Search for the cell housing the specified text and yield its (x, y) center coordinate. 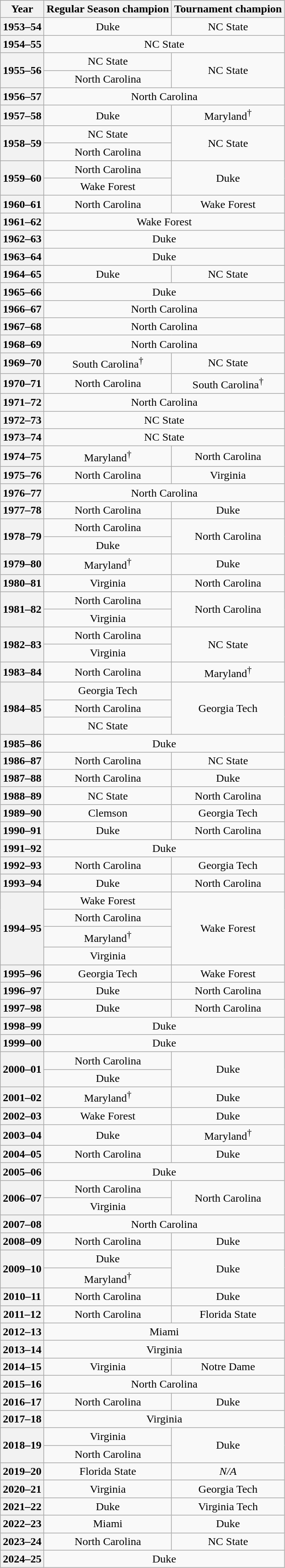
1970–71 (22, 384)
1994–95 (22, 928)
1991–92 (22, 848)
2012–13 (22, 1332)
1984–85 (22, 708)
2001–02 (22, 1097)
1953–54 (22, 27)
1969–70 (22, 363)
2000–01 (22, 1070)
1983–84 (22, 672)
1986–87 (22, 761)
1959–60 (22, 178)
Clemson (108, 813)
1993–94 (22, 883)
2007–08 (22, 1224)
1976–77 (22, 493)
1999–00 (22, 1043)
1985–86 (22, 743)
1973–74 (22, 437)
Regular Season champion (108, 9)
1979–80 (22, 565)
2024–25 (22, 1559)
2004–05 (22, 1154)
2021–22 (22, 1506)
Notre Dame (228, 1366)
2020–21 (22, 1489)
1954–55 (22, 44)
2005–06 (22, 1171)
2019–20 (22, 1472)
2010–11 (22, 1297)
2008–09 (22, 1241)
1998–99 (22, 1026)
1992–93 (22, 866)
1965–66 (22, 291)
1987–88 (22, 778)
1988–89 (22, 795)
1958–59 (22, 143)
1962–63 (22, 239)
1956–57 (22, 96)
2017–18 (22, 1419)
1975–76 (22, 475)
2016–17 (22, 1402)
1957–58 (22, 116)
2014–15 (22, 1366)
1982–83 (22, 644)
1995–96 (22, 974)
1978–79 (22, 537)
2006–07 (22, 1198)
2023–24 (22, 1541)
Year (22, 9)
2022–23 (22, 1524)
Tournament champion (228, 9)
1989–90 (22, 813)
1971–72 (22, 403)
1964–65 (22, 274)
Virginia Tech (228, 1506)
2018–19 (22, 1445)
1980–81 (22, 583)
1968–69 (22, 344)
2003–04 (22, 1136)
1955–56 (22, 70)
2013–14 (22, 1349)
N/A (228, 1472)
1997–98 (22, 1008)
1967–68 (22, 326)
1974–75 (22, 456)
1996–97 (22, 991)
1963–64 (22, 257)
1960–61 (22, 204)
2009–10 (22, 1270)
1961–62 (22, 222)
1977–78 (22, 510)
2011–12 (22, 1314)
1990–91 (22, 831)
1972–73 (22, 420)
2002–03 (22, 1116)
1966–67 (22, 309)
2015–16 (22, 1384)
1981–82 (22, 609)
